Capture the cell that displays the provided text and extract its (X, Y) central coordinate. 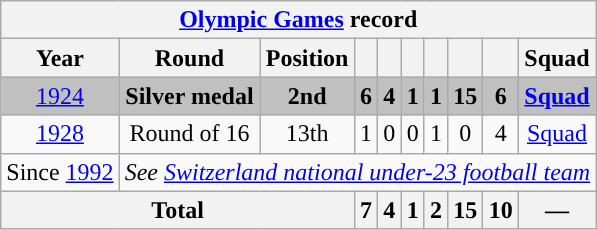
2 (436, 210)
1924 (60, 96)
Total (178, 210)
Round (190, 58)
Position (308, 58)
Olympic Games record (298, 20)
10 (500, 210)
Silver medal (190, 96)
Year (60, 58)
1928 (60, 134)
2nd (308, 96)
Round of 16 (190, 134)
7 (366, 210)
13th (308, 134)
Since 1992 (60, 172)
— (556, 210)
See Switzerland national under-23 football team (358, 172)
